Capture the cell that displays the provided text and extract its (X, Y) central coordinate. 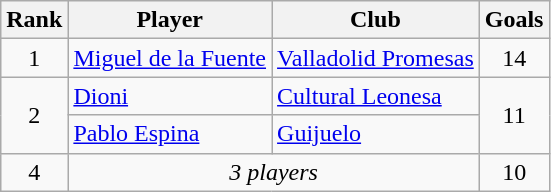
Goals (514, 20)
2 (34, 115)
3 players (274, 172)
Guijuelo (376, 134)
10 (514, 172)
14 (514, 58)
1 (34, 58)
11 (514, 115)
4 (34, 172)
Pablo Espina (170, 134)
Club (376, 20)
Valladolid Promesas (376, 58)
Rank (34, 20)
Miguel de la Fuente (170, 58)
Dioni (170, 96)
Cultural Leonesa (376, 96)
Player (170, 20)
